Scan for the cell matching the given text and deliver its [X, Y] coordinate at center. 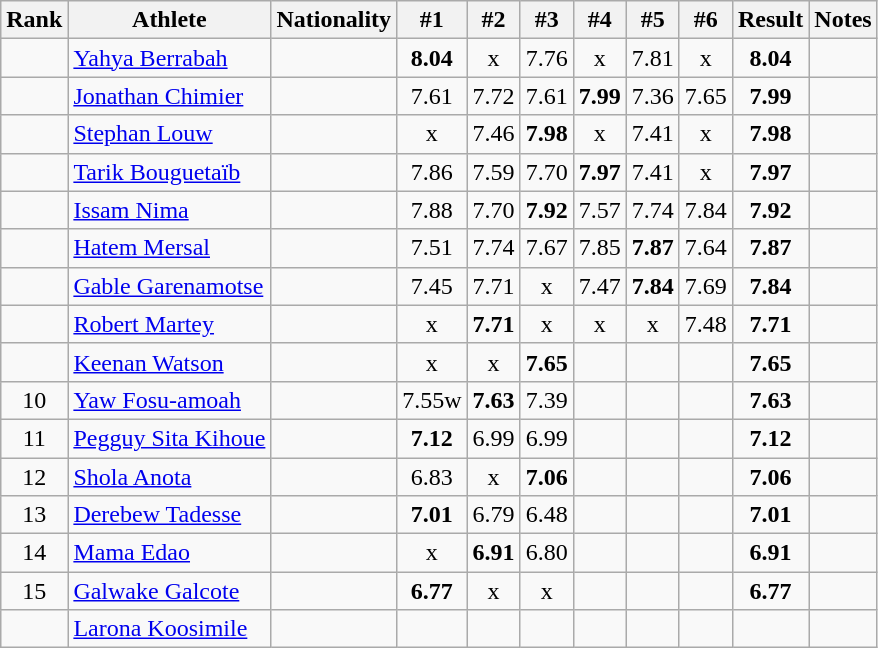
#1 [432, 20]
6.83 [432, 477]
7.55w [432, 400]
7.64 [706, 248]
7.88 [432, 210]
7.57 [600, 210]
Rank [34, 20]
14 [34, 553]
7.46 [494, 134]
7.67 [546, 248]
Gable Garenamotse [170, 286]
Derebew Tadesse [170, 515]
Issam Nima [170, 210]
Notes [843, 20]
7.39 [546, 400]
Hatem Mersal [170, 248]
#2 [494, 20]
Mama Edao [170, 553]
#5 [652, 20]
13 [34, 515]
11 [34, 438]
7.69 [706, 286]
Robert Martey [170, 324]
7.47 [600, 286]
Galwake Galcote [170, 591]
Nationality [334, 20]
Result [770, 20]
Yaw Fosu-amoah [170, 400]
7.85 [600, 248]
#3 [546, 20]
#4 [600, 20]
Keenan Watson [170, 362]
Shola Anota [170, 477]
10 [34, 400]
7.59 [494, 172]
Larona Koosimile [170, 629]
Tarik Bouguetaïb [170, 172]
7.45 [432, 286]
Jonathan Chimier [170, 96]
7.86 [432, 172]
7.48 [706, 324]
7.81 [652, 58]
15 [34, 591]
Pegguy Sita Kihoue [170, 438]
6.80 [546, 553]
6.48 [546, 515]
7.51 [432, 248]
7.72 [494, 96]
7.36 [652, 96]
Yahya Berrabah [170, 58]
#6 [706, 20]
7.76 [546, 58]
Athlete [170, 20]
6.79 [494, 515]
Stephan Louw [170, 134]
12 [34, 477]
